Extract the [X, Y] coordinate from the center of the cell holding the provided text.  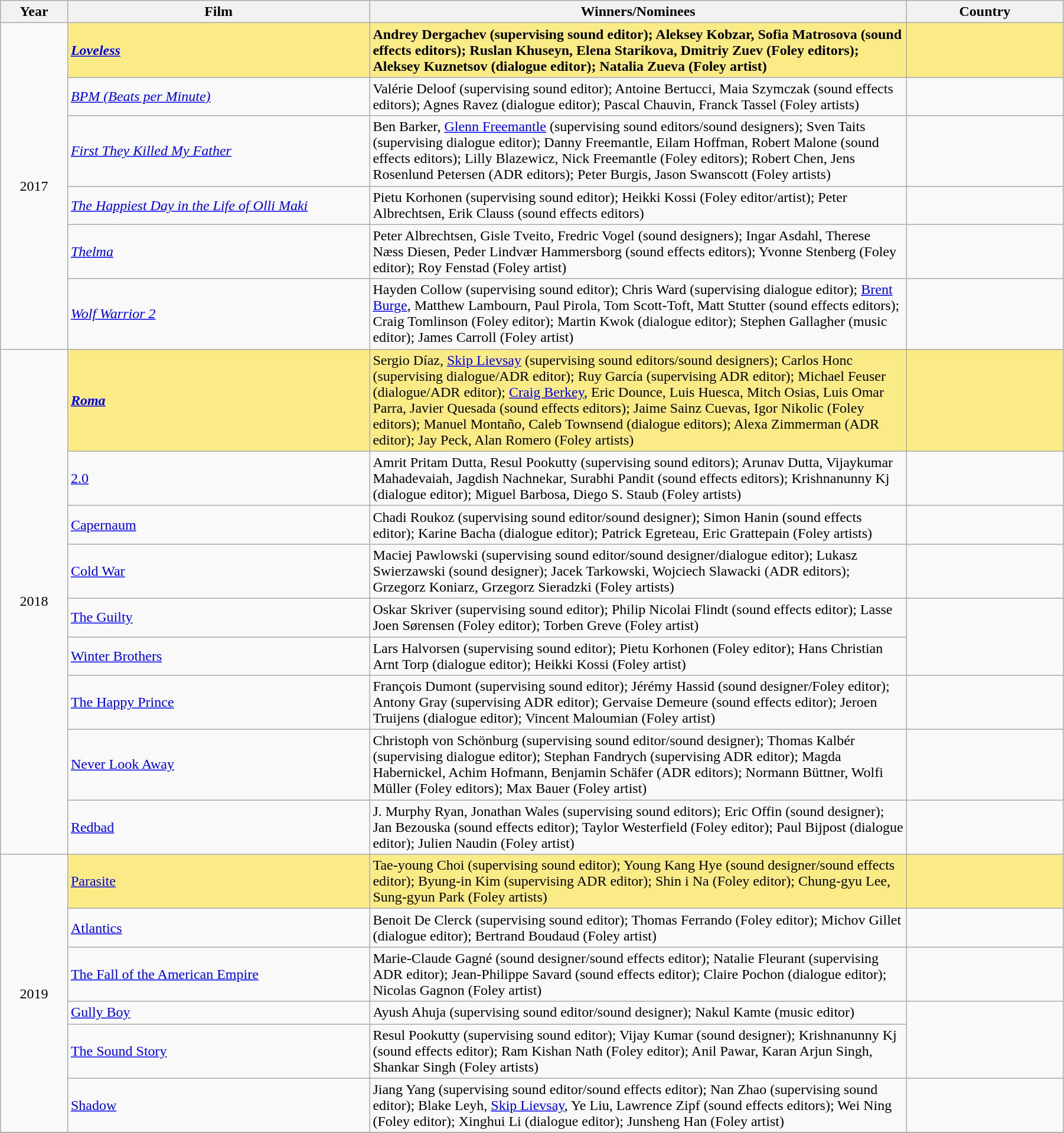
First They Killed My Father [218, 151]
Benoit De Clerck (supervising sound editor); Thomas Ferrando (Foley editor); Michov Gillet (dialogue editor); Bertrand Boudaud (Foley artist) [638, 928]
2017 [34, 186]
Winter Brothers [218, 655]
BPM (Beats per Minute) [218, 97]
Pietu Korhonen (supervising sound editor); Heikki Kossi (Foley editor/artist); Peter Albrechtsen, Erik Clauss (sound effects editors) [638, 205]
Parasite [218, 881]
Thelma [218, 252]
Gully Boy [218, 1013]
Wolf Warrior 2 [218, 314]
Never Look Away [218, 765]
Redbad [218, 827]
The Sound Story [218, 1051]
Winners/Nominees [638, 12]
Country [985, 12]
2.0 [218, 478]
Cold War [218, 571]
The Guilty [218, 618]
The Fall of the American Empire [218, 974]
Shadow [218, 1105]
The Happy Prince [218, 703]
The Happiest Day in the Life of Olli Maki [218, 205]
Year [34, 12]
2018 [34, 602]
Lars Halvorsen (supervising sound editor); Pietu Korhonen (Foley editor); Hans Christian Arnt Torp (dialogue editor); Heikki Kossi (Foley artist) [638, 655]
Ayush Ahuja (supervising sound editor/sound designer); Nakul Kamte (music editor) [638, 1013]
Roma [218, 400]
Atlantics [218, 928]
Film [218, 12]
2019 [34, 993]
Capernaum [218, 524]
Loveless [218, 50]
